Provide the [x, y] coordinate of the cell's center where the given text is located.  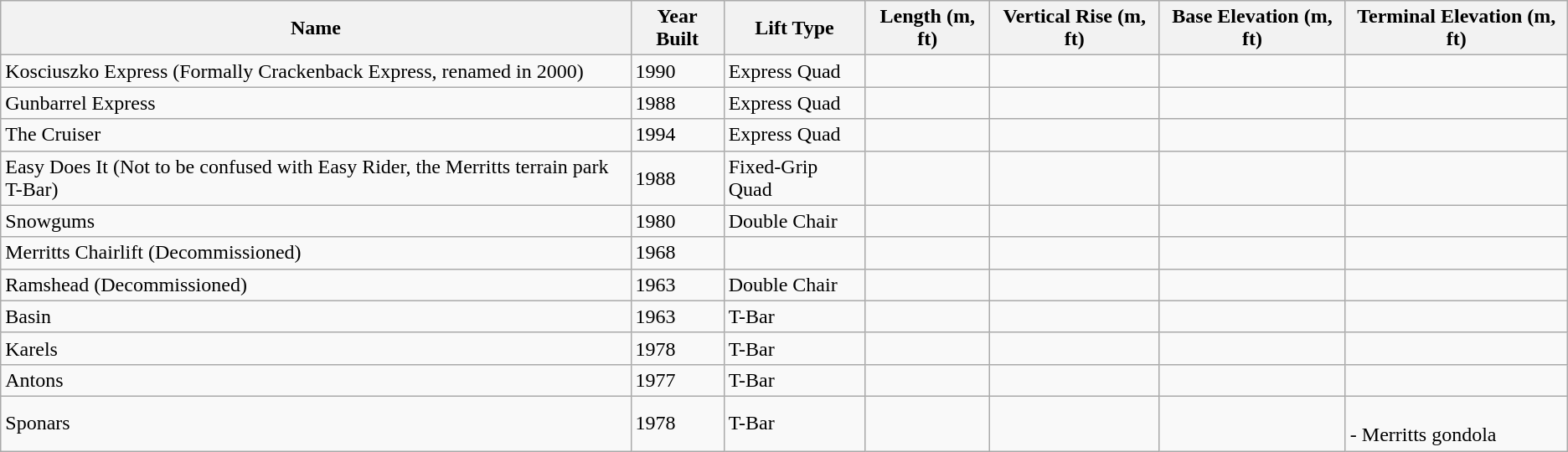
- Merritts gondola [1456, 424]
Fixed-Grip Quad [794, 177]
1990 [677, 71]
Basin [316, 316]
Length (m, ft) [928, 28]
Kosciuszko Express (Formally Crackenback Express, renamed in 2000) [316, 71]
Karels [316, 348]
1994 [677, 135]
Snowgums [316, 221]
Lift Type [794, 28]
Easy Does It (Not to be confused with Easy Rider, the Merritts terrain park T-Bar) [316, 177]
Base Elevation (m, ft) [1253, 28]
Antons [316, 380]
1980 [677, 221]
Name [316, 28]
Year Built [677, 28]
Gunbarrel Express [316, 103]
1977 [677, 380]
1968 [677, 253]
Vertical Rise (m, ft) [1075, 28]
The Cruiser [316, 135]
Terminal Elevation (m, ft) [1456, 28]
Ramshead (Decommissioned) [316, 285]
Merritts Chairlift (Decommissioned) [316, 253]
Sponars [316, 424]
